Extract the [X, Y] coordinate from the center of the cell holding the provided text.  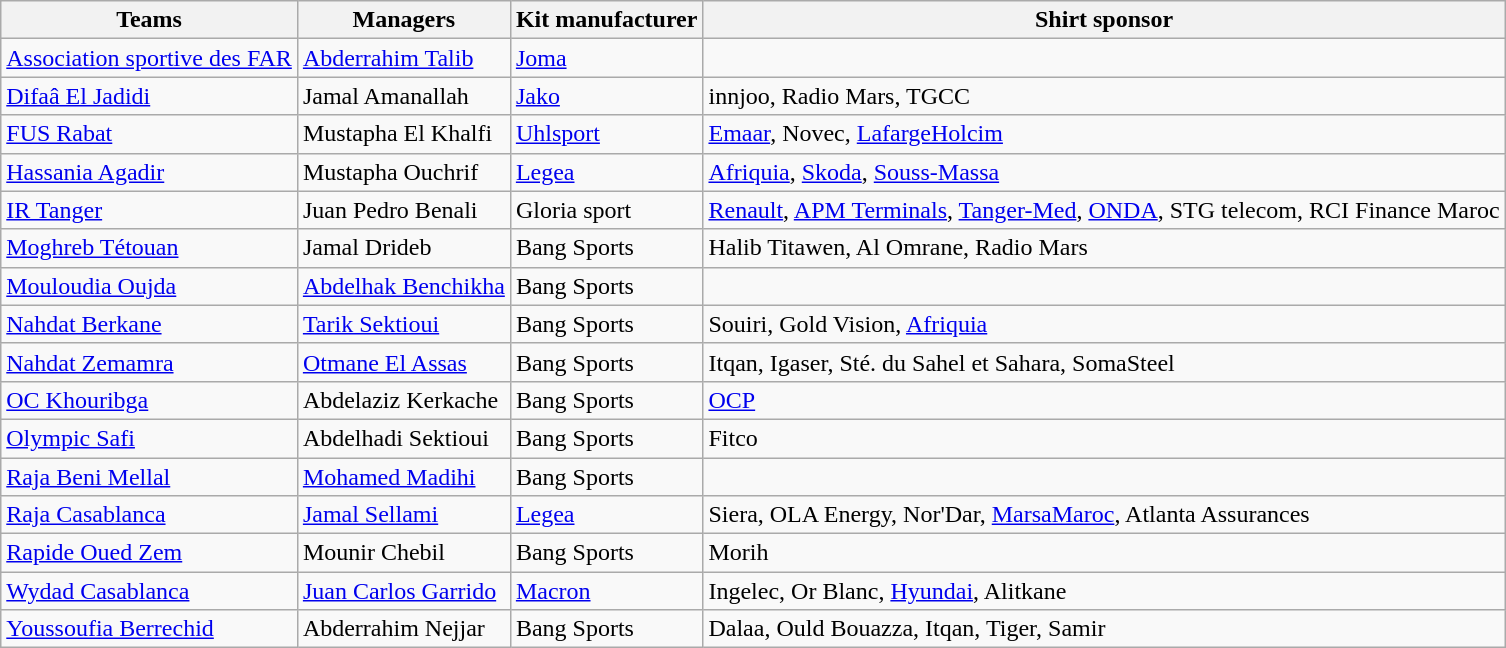
Otmane El Assas [404, 362]
Jamal Amanallah [404, 96]
Kit manufacturer [606, 20]
Siera, OLA Energy, Nor'Dar, MarsaMaroc, Atlanta Assurances [1104, 515]
Mustapha Ouchrif [404, 172]
Juan Carlos Garrido [404, 591]
innjoo, Radio Mars, TGCC [1104, 96]
Abderrahim Talib [404, 58]
Fitco [1104, 438]
Mounir Chebil [404, 553]
Youssoufia Berrechid [150, 629]
OC Khouribga [150, 400]
Mustapha El Khalfi [404, 134]
Nahdat Zemamra [150, 362]
Renault, APM Terminals, Tanger-Med, ONDA, STG telecom, RCI Finance Maroc [1104, 210]
Souiri, Gold Vision, Afriquia [1104, 324]
Jamal Drideb [404, 248]
Difaâ El Jadidi [150, 96]
Uhlsport [606, 134]
Jamal Sellami [404, 515]
Raja Casablanca [150, 515]
Ingelec, Or Blanc, Hyundai, Alitkane [1104, 591]
Joma [606, 58]
Wydad Casablanca [150, 591]
OCP [1104, 400]
Raja Beni Mellal [150, 477]
Olympic Safi [150, 438]
Abdelaziz Kerkache [404, 400]
Morih [1104, 553]
Rapide Oued Zem [150, 553]
Halib Titawen, Al Omrane, Radio Mars [1104, 248]
Hassania Agadir [150, 172]
Managers [404, 20]
Abdelhadi Sektioui [404, 438]
Jako [606, 96]
Mouloudia Oujda [150, 286]
Itqan, Igaser, Sté. du Sahel et Sahara, SomaSteel [1104, 362]
Abdelhak Benchikha [404, 286]
Tarik Sektioui [404, 324]
Abderrahim Nejjar [404, 629]
Afriquia, Skoda, Souss-Massa [1104, 172]
Teams [150, 20]
Mohamed Madihi [404, 477]
Juan Pedro Benali [404, 210]
Dalaa, Ould Bouazza, Itqan, Tiger, Samir [1104, 629]
Association sportive des FAR [150, 58]
Macron [606, 591]
Nahdat Berkane [150, 324]
Moghreb Tétouan [150, 248]
FUS Rabat [150, 134]
Gloria sport [606, 210]
Emaar, Novec, LafargeHolcim [1104, 134]
Shirt sponsor [1104, 20]
IR Tanger [150, 210]
